Return the (x, y) coordinate for the center point of the cell that contains the specified text.  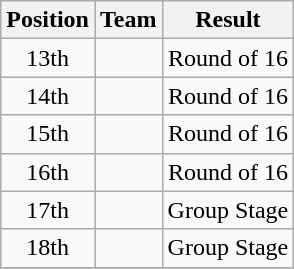
18th (48, 248)
17th (48, 210)
14th (48, 96)
Team (128, 20)
Position (48, 20)
16th (48, 172)
Result (228, 20)
13th (48, 58)
15th (48, 134)
